Return (X, Y) of the center of cell containing provided text 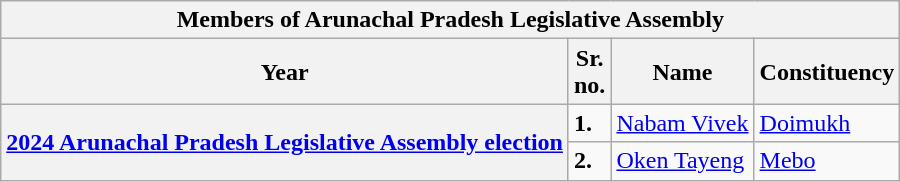
Sr.no. (589, 72)
2. (589, 161)
Mebo (827, 161)
Year (285, 72)
Oken Tayeng (682, 161)
1. (589, 123)
Members of Arunachal Pradesh Legislative Assembly (450, 20)
Constituency (827, 72)
Doimukh (827, 123)
Nabam Vivek (682, 123)
Name (682, 72)
2024 Arunachal Pradesh Legislative Assembly election (285, 142)
